Locate the cell with the specified text and output its (X, Y) center coordinate. 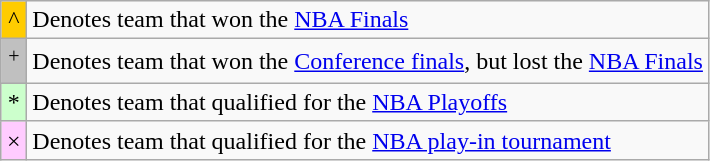
^ (14, 20)
Denotes team that won the NBA Finals (368, 20)
* (14, 102)
Denotes team that qualified for the NBA Playoffs (368, 102)
Denotes team that qualified for the NBA play-in tournament (368, 140)
+ (14, 62)
Denotes team that won the Conference finals, but lost the NBA Finals (368, 62)
× (14, 140)
